Capture the cell that displays the provided text and extract its [X, Y] central coordinate. 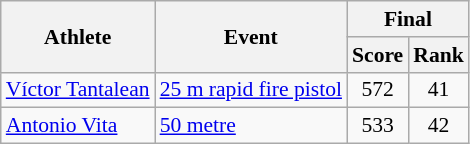
Event [251, 36]
41 [438, 90]
Rank [438, 55]
50 metre [251, 126]
Score [378, 55]
Athlete [78, 36]
533 [378, 126]
25 m rapid fire pistol [251, 90]
Víctor Tantalean [78, 90]
572 [378, 90]
42 [438, 126]
Final [408, 19]
Antonio Vita [78, 126]
